Find where the given text appears and provide that cell's center as (x, y) coordinate. 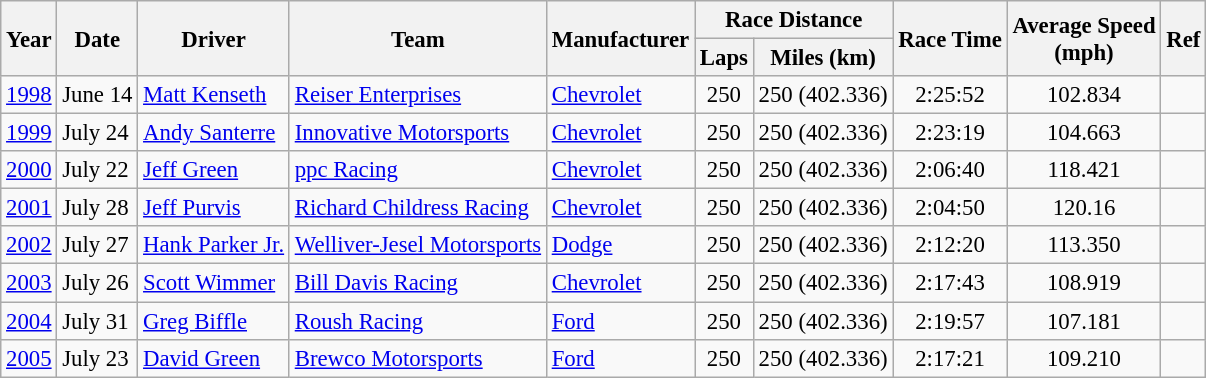
1999 (29, 133)
Jeff Green (214, 170)
Matt Kenseth (214, 95)
2:23:19 (950, 133)
July 28 (98, 208)
2:19:57 (950, 321)
1998 (29, 95)
120.16 (1084, 208)
Bill Davis Racing (418, 283)
Hank Parker Jr. (214, 245)
July 24 (98, 133)
2:04:50 (950, 208)
Innovative Motorsports (418, 133)
Year (29, 38)
118.421 (1084, 170)
July 26 (98, 283)
Driver (214, 38)
Manufacturer (620, 38)
113.350 (1084, 245)
Dodge (620, 245)
2:25:52 (950, 95)
104.663 (1084, 133)
2:17:21 (950, 358)
2001 (29, 208)
102.834 (1084, 95)
2:06:40 (950, 170)
Date (98, 38)
2:12:20 (950, 245)
June 14 (98, 95)
108.919 (1084, 283)
Average Speed(mph) (1084, 38)
Brewco Motorsports (418, 358)
2005 (29, 358)
Team (418, 38)
2:17:43 (950, 283)
David Green (214, 358)
Laps (724, 58)
2002 (29, 245)
109.210 (1084, 358)
Miles (km) (823, 58)
Jeff Purvis (214, 208)
Greg Biffle (214, 321)
Richard Childress Racing (418, 208)
Race Time (950, 38)
July 22 (98, 170)
Ref (1184, 38)
Scott Wimmer (214, 283)
Andy Santerre (214, 133)
Race Distance (793, 20)
July 31 (98, 321)
2004 (29, 321)
July 23 (98, 358)
July 27 (98, 245)
ppc Racing (418, 170)
Welliver-Jesel Motorsports (418, 245)
2000 (29, 170)
107.181 (1084, 321)
Roush Racing (418, 321)
Reiser Enterprises (418, 95)
2003 (29, 283)
